Extract the (X, Y) coordinate from the center of the cell holding the provided text.  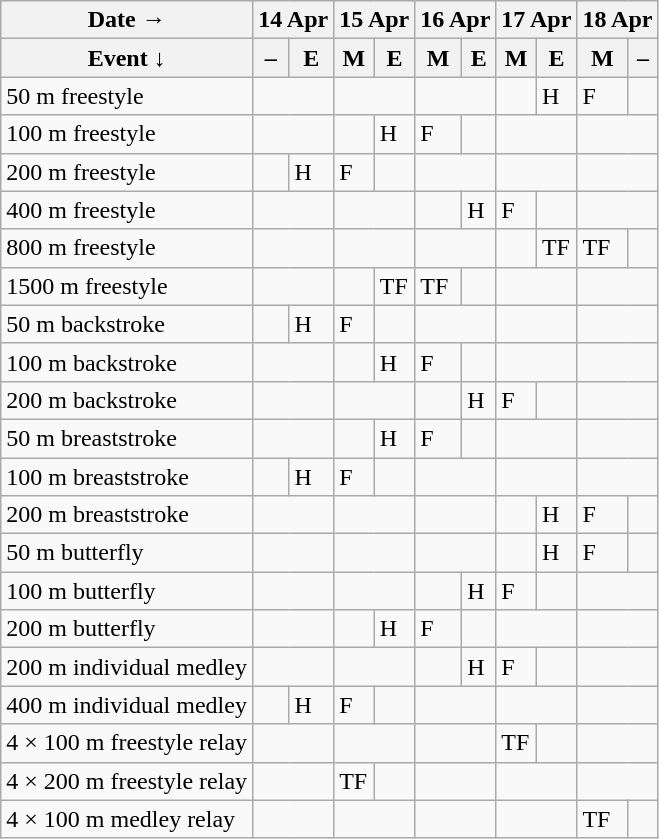
400 m individual medley (127, 705)
50 m butterfly (127, 553)
4 × 200 m freestyle relay (127, 781)
200 m backstroke (127, 400)
50 m breaststroke (127, 438)
200 m freestyle (127, 172)
Event ↓ (127, 58)
100 m butterfly (127, 591)
16 Apr (456, 20)
200 m breaststroke (127, 515)
100 m breaststroke (127, 477)
100 m backstroke (127, 362)
18 Apr (618, 20)
1500 m freestyle (127, 286)
15 Apr (374, 20)
50 m backstroke (127, 324)
4 × 100 m medley relay (127, 819)
800 m freestyle (127, 248)
17 Apr (536, 20)
50 m freestyle (127, 96)
100 m freestyle (127, 134)
400 m freestyle (127, 210)
200 m butterfly (127, 629)
200 m individual medley (127, 667)
14 Apr (294, 20)
4 × 100 m freestyle relay (127, 743)
Date → (127, 20)
